Search for the cell housing the specified text and yield its (x, y) center coordinate. 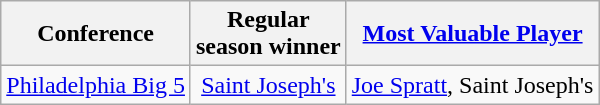
Most Valuable Player (472, 34)
Joe Spratt, Saint Joseph's (472, 85)
Regular season winner (268, 34)
Conference (96, 34)
Philadelphia Big 5 (96, 85)
Saint Joseph's (268, 85)
